Return [x, y] of the center of cell containing provided text 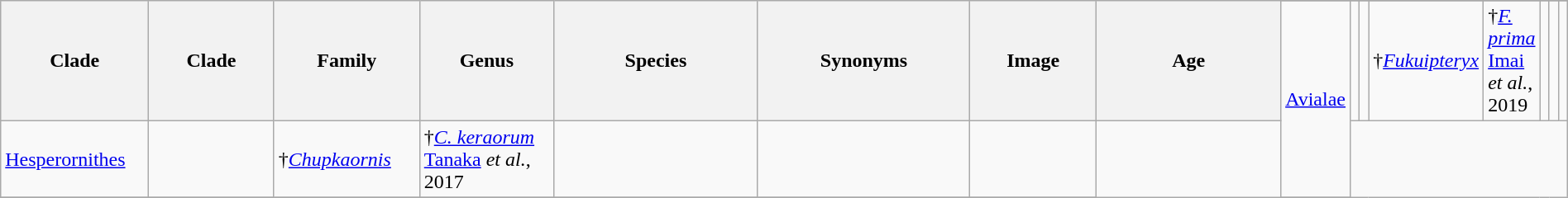
Image [1034, 61]
Age [1189, 61]
Avialae [1316, 99]
†C. keraorumTanaka et al., 2017 [486, 159]
Family [347, 61]
Genus [486, 61]
Hesperornithes [74, 159]
Synonyms [863, 61]
Species [657, 61]
†Fukuipteryx [1426, 61]
†Chupkaornis [347, 159]
†F. primaImai et al., 2019 [1512, 61]
